From the cell containing the given text, extract its center point as [x, y] coordinate. 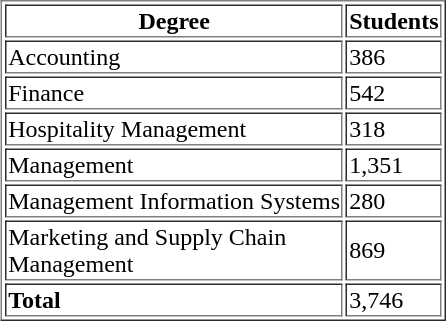
869 [394, 250]
Accounting [174, 56]
Students [394, 20]
280 [394, 200]
386 [394, 56]
Hospitality Management [174, 128]
Management Information Systems [174, 200]
Total [174, 300]
Management [174, 164]
3,746 [394, 300]
Finance [174, 92]
Degree [174, 20]
318 [394, 128]
542 [394, 92]
Marketing and Supply ChainManagement [174, 250]
1,351 [394, 164]
